Pinpoint the cell where the given text exists, returning its (x, y) midpoint coordinate. 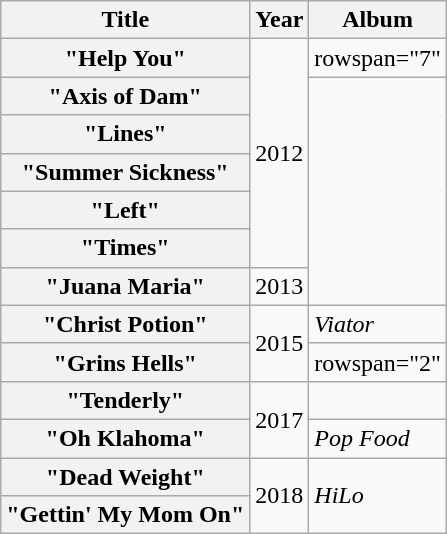
Title (126, 20)
"Oh Klahoma" (126, 438)
rowspan="2" (378, 362)
"Grins Hells" (126, 362)
HiLo (378, 496)
Album (378, 20)
"Left" (126, 210)
"Summer Sickness" (126, 172)
"Dead Weight" (126, 477)
"Gettin' My Mom On" (126, 515)
"Tenderly" (126, 400)
Year (280, 20)
"Lines" (126, 134)
"Times" (126, 248)
2018 (280, 496)
2015 (280, 343)
rowspan="7" (378, 58)
"Juana Maria" (126, 286)
2017 (280, 419)
"Help You" (126, 58)
Pop Food (378, 438)
"Christ Potion" (126, 324)
Viator (378, 324)
"Axis of Dam" (126, 96)
2013 (280, 286)
2012 (280, 153)
